From the cell containing the given text, extract its center point as (X, Y) coordinate. 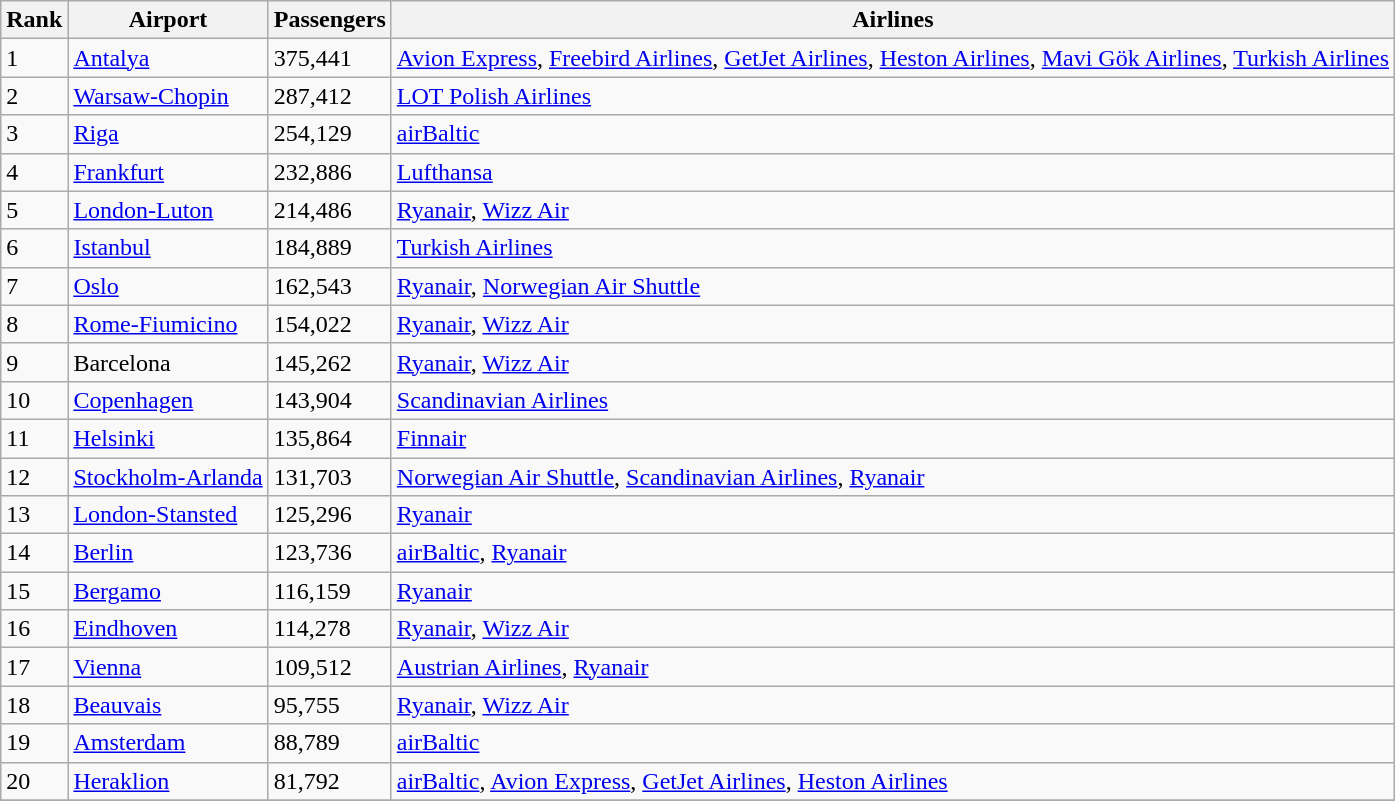
Scandinavian Airlines (892, 400)
Amsterdam (168, 743)
254,129 (330, 134)
Helsinki (168, 438)
154,022 (330, 324)
Rome-Fiumicino (168, 324)
184,889 (330, 248)
Berlin (168, 553)
18 (34, 705)
Turkish Airlines (892, 248)
1 (34, 58)
2 (34, 96)
125,296 (330, 515)
5 (34, 210)
13 (34, 515)
95,755 (330, 705)
12 (34, 477)
162,543 (330, 286)
88,789 (330, 743)
123,736 (330, 553)
Norwegian Air Shuttle, Scandinavian Airlines, Ryanair (892, 477)
15 (34, 591)
Austrian Airlines, Ryanair (892, 667)
143,904 (330, 400)
287,412 (330, 96)
19 (34, 743)
14 (34, 553)
11 (34, 438)
6 (34, 248)
Airport (168, 20)
Antalya (168, 58)
145,262 (330, 362)
8 (34, 324)
131,703 (330, 477)
Heraklion (168, 781)
Passengers (330, 20)
116,159 (330, 591)
81,792 (330, 781)
114,278 (330, 629)
135,864 (330, 438)
London-Stansted (168, 515)
Stockholm-Arlanda (168, 477)
214,486 (330, 210)
Warsaw-Chopin (168, 96)
Frankfurt (168, 172)
9 (34, 362)
Riga (168, 134)
109,512 (330, 667)
London-Luton (168, 210)
airBaltic, Avion Express, GetJet Airlines, Heston Airlines (892, 781)
Istanbul (168, 248)
10 (34, 400)
7 (34, 286)
17 (34, 667)
LOT Polish Airlines (892, 96)
Finnair (892, 438)
Bergamo (168, 591)
Barcelona (168, 362)
232,886 (330, 172)
Airlines (892, 20)
Rank (34, 20)
Oslo (168, 286)
Avion Express, Freebird Airlines, GetJet Airlines, Heston Airlines, Mavi Gök Airlines, Turkish Airlines (892, 58)
Ryanair, Norwegian Air Shuttle (892, 286)
3 (34, 134)
4 (34, 172)
Vienna (168, 667)
Copenhagen (168, 400)
Eindhoven (168, 629)
20 (34, 781)
375,441 (330, 58)
airBaltic, Ryanair (892, 553)
Lufthansa (892, 172)
Beauvais (168, 705)
16 (34, 629)
